From the cell containing the given text, extract its center point as [X, Y] coordinate. 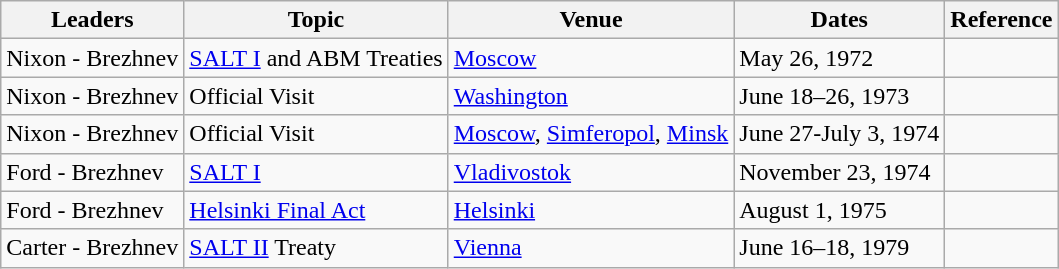
Venue [591, 20]
November 23, 1974 [840, 172]
SALT I [316, 172]
Carter - Brezhnev [92, 248]
June 18–26, 1973 [840, 96]
Reference [1002, 20]
June 27-July 3, 1974 [840, 134]
Topic [316, 20]
Vienna [591, 248]
Helsinki Final Act [316, 210]
Moscow, Simferopol, Minsk [591, 134]
Vladivostok [591, 172]
SALT II Treaty [316, 248]
Dates [840, 20]
May 26, 1972 [840, 58]
Washington [591, 96]
August 1, 1975 [840, 210]
Moscow [591, 58]
SALT I and ABM Treaties [316, 58]
June 16–18, 1979 [840, 248]
Helsinki [591, 210]
Leaders [92, 20]
